Capture the cell that displays the provided text and extract its (X, Y) central coordinate. 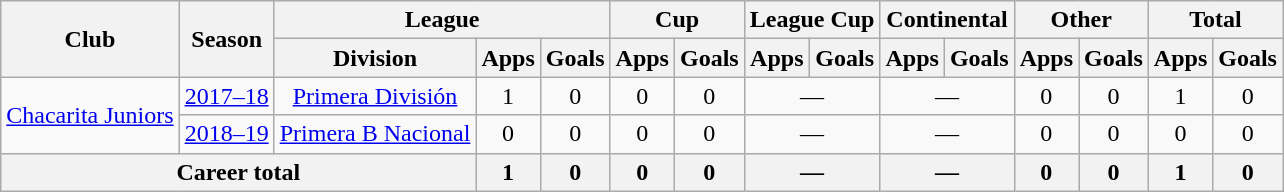
Other (1081, 20)
Continental (947, 20)
League Cup (812, 20)
2017–18 (226, 96)
2018–19 (226, 134)
Chacarita Juniors (90, 115)
Primera División (375, 96)
Primera B Nacional (375, 134)
Career total (238, 172)
League (442, 20)
Cup (677, 20)
Club (90, 39)
Season (226, 39)
Total (1215, 20)
Division (375, 58)
